Return the [X, Y] coordinate for the center point of the cell that contains the specified text.  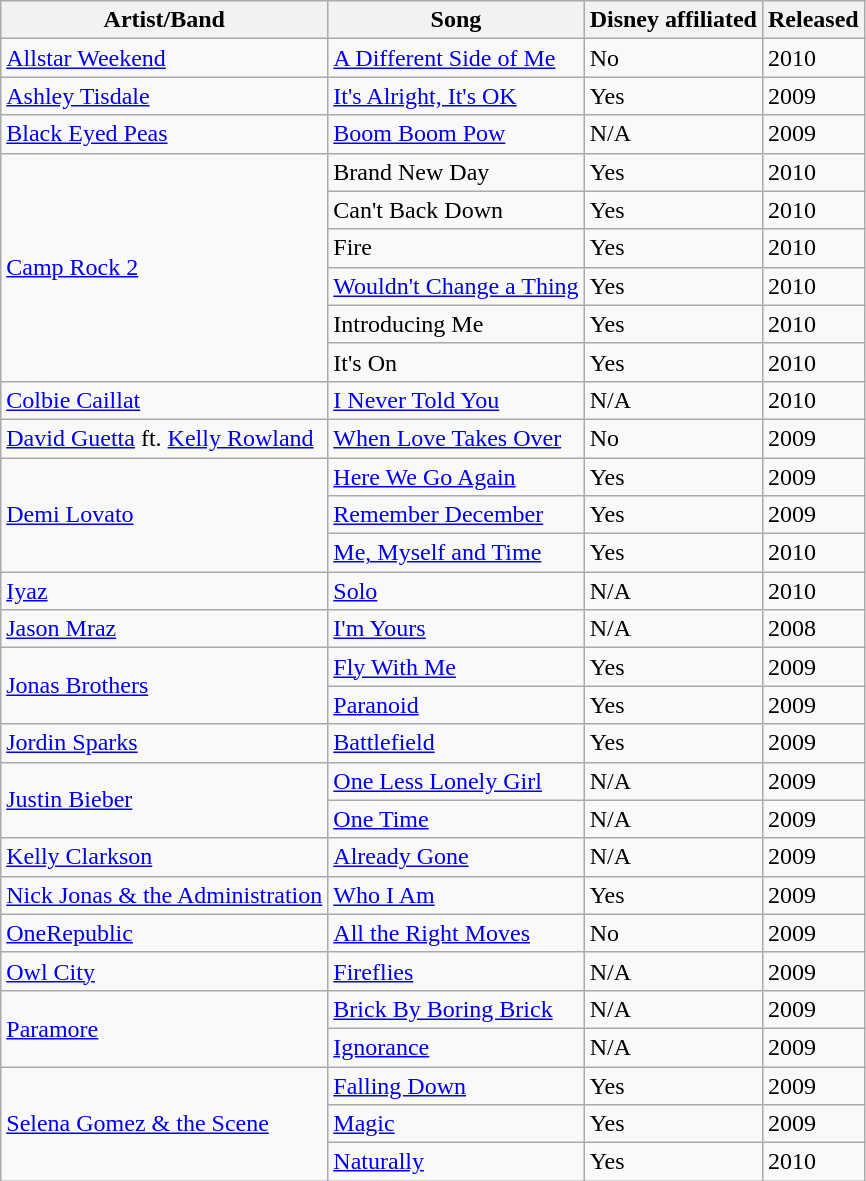
Brand New Day [456, 172]
Paramore [164, 1028]
David Guetta ft. Kelly Rowland [164, 438]
Camp Rock 2 [164, 267]
Disney affiliated [673, 20]
I'm Yours [456, 629]
It's Alright, It's OK [456, 96]
Naturally [456, 1162]
Already Gone [456, 857]
Me, Myself and Time [456, 553]
Here We Go Again [456, 477]
Remember December [456, 515]
Iyaz [164, 591]
Boom Boom Pow [456, 134]
Song [456, 20]
Fire [456, 248]
Allstar Weekend [164, 58]
Who I Am [456, 895]
Demi Lovato [164, 515]
Brick By Boring Brick [456, 1009]
Battlefield [456, 743]
Jason Mraz [164, 629]
Owl City [164, 971]
I Never Told You [456, 400]
Falling Down [456, 1085]
Magic [456, 1124]
2008 [813, 629]
Nick Jonas & the Administration [164, 895]
Black Eyed Peas [164, 134]
A Different Side of Me [456, 58]
Fly With Me [456, 667]
Ashley Tisdale [164, 96]
Introducing Me [456, 324]
Solo [456, 591]
Jordin Sparks [164, 743]
Can't Back Down [456, 210]
OneRepublic [164, 933]
Colbie Caillat [164, 400]
Fireflies [456, 971]
Artist/Band [164, 20]
One Less Lonely Girl [456, 781]
It's On [456, 362]
Wouldn't Change a Thing [456, 286]
Justin Bieber [164, 800]
Selena Gomez & the Scene [164, 1123]
Paranoid [456, 705]
Released [813, 20]
Kelly Clarkson [164, 857]
All the Right Moves [456, 933]
Jonas Brothers [164, 686]
When Love Takes Over [456, 438]
One Time [456, 819]
Ignorance [456, 1047]
